Find where the given text appears and provide that cell's center as (x, y) coordinate. 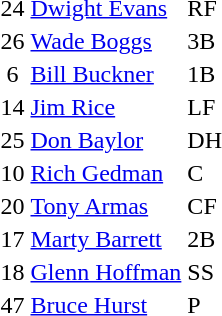
Rich Gedman (106, 173)
Don Baylor (106, 140)
Jim Rice (106, 107)
Wade Boggs (106, 41)
Marty Barrett (106, 239)
Tony Armas (106, 206)
Bill Buckner (106, 74)
Glenn Hoffman (106, 272)
